Return the (x, y) coordinate for the center point of the cell that contains the specified text.  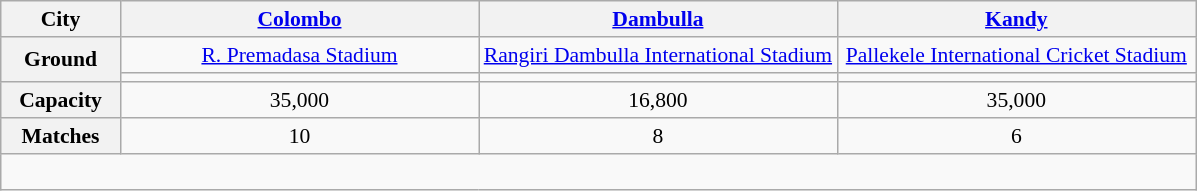
City (61, 19)
Capacity (61, 101)
R. Premadasa Stadium (299, 55)
Dambulla (658, 19)
Colombo (299, 19)
6 (1016, 136)
16,800 (658, 101)
Pallekele International Cricket Stadium (1016, 55)
8 (658, 136)
Kandy (1016, 19)
10 (299, 136)
Matches (61, 136)
Rangiri Dambulla International Stadium (658, 55)
Ground (61, 60)
